Detect which cell encompasses the target text, then output its [x, y] center coordinate. 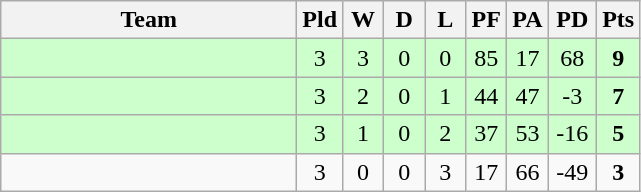
L [446, 20]
-3 [572, 96]
Pld [320, 20]
D [404, 20]
53 [528, 134]
PA [528, 20]
-16 [572, 134]
47 [528, 96]
W [364, 20]
5 [618, 134]
7 [618, 96]
-49 [572, 172]
44 [486, 96]
37 [486, 134]
85 [486, 58]
Team [149, 20]
PF [486, 20]
9 [618, 58]
Pts [618, 20]
68 [572, 58]
66 [528, 172]
PD [572, 20]
